Extract the (X, Y) coordinate from the center of the cell holding the provided text.  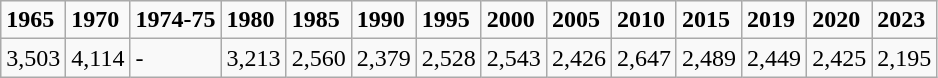
2019 (774, 20)
1995 (448, 20)
1965 (34, 20)
2,195 (904, 58)
3,503 (34, 58)
2,489 (708, 58)
2,560 (318, 58)
2,426 (578, 58)
2010 (644, 20)
1970 (98, 20)
2005 (578, 20)
2,647 (644, 58)
1985 (318, 20)
1990 (384, 20)
1980 (254, 20)
2,528 (448, 58)
3,213 (254, 58)
2023 (904, 20)
2000 (514, 20)
2,425 (840, 58)
1974-75 (176, 20)
2,543 (514, 58)
4,114 (98, 58)
- (176, 58)
2015 (708, 20)
2,379 (384, 58)
2020 (840, 20)
2,449 (774, 58)
